Extract the (x, y) coordinate from the center of the cell holding the provided text.  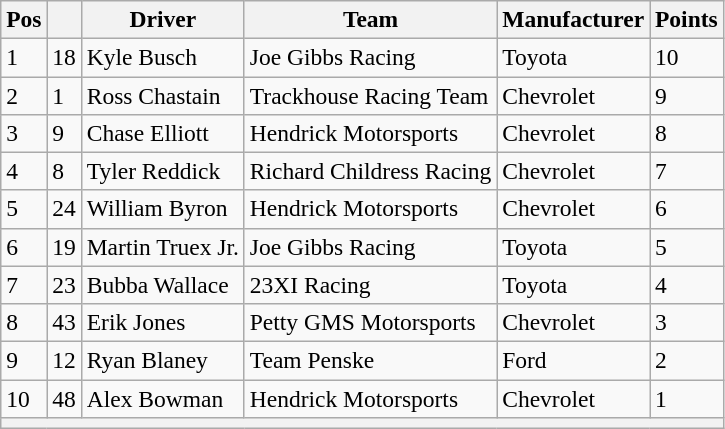
19 (64, 247)
23 (64, 285)
48 (64, 398)
23XI Racing (370, 285)
Petty GMS Motorsports (370, 322)
Trackhouse Racing Team (370, 95)
Ryan Blaney (162, 360)
Alex Bowman (162, 398)
Richard Childress Racing (370, 171)
Pos (24, 19)
43 (64, 322)
Team Penske (370, 360)
Team (370, 19)
Tyler Reddick (162, 171)
Martin Truex Jr. (162, 247)
Points (687, 19)
24 (64, 209)
Bubba Wallace (162, 285)
Manufacturer (574, 19)
Driver (162, 19)
Erik Jones (162, 322)
Kyle Busch (162, 57)
William Byron (162, 209)
12 (64, 360)
Ross Chastain (162, 95)
Ford (574, 360)
Chase Elliott (162, 133)
18 (64, 57)
